Detect which cell encompasses the target text, then output its [x, y] center coordinate. 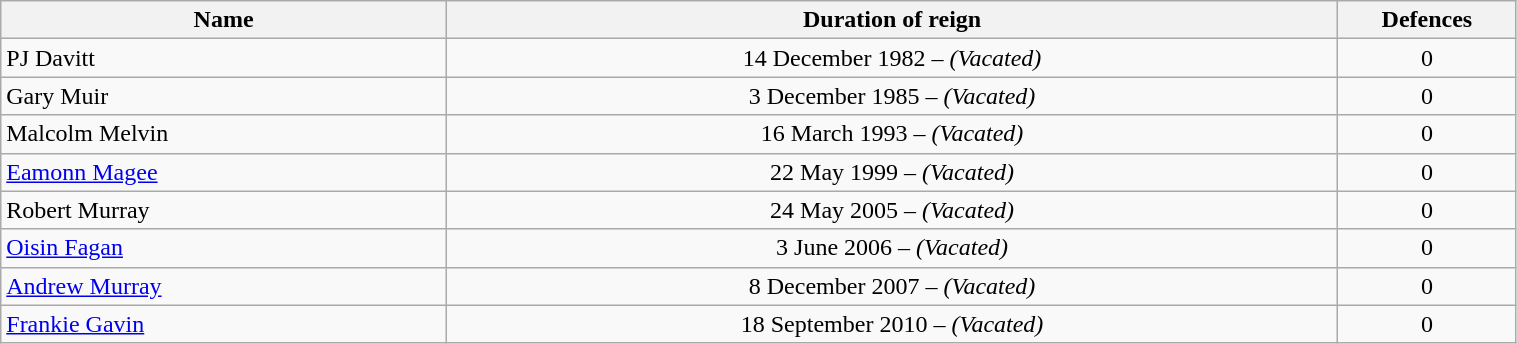
Defences [1427, 20]
Frankie Gavin [224, 324]
Duration of reign [892, 20]
16 March 1993 – (Vacated) [892, 134]
14 December 1982 – (Vacated) [892, 58]
Andrew Murray [224, 286]
22 May 1999 – (Vacated) [892, 172]
Eamonn Magee [224, 172]
Malcolm Melvin [224, 134]
18 September 2010 – (Vacated) [892, 324]
PJ Davitt [224, 58]
3 December 1985 – (Vacated) [892, 96]
Robert Murray [224, 210]
Name [224, 20]
3 June 2006 – (Vacated) [892, 248]
Oisin Fagan [224, 248]
8 December 2007 – (Vacated) [892, 286]
Gary Muir [224, 96]
24 May 2005 – (Vacated) [892, 210]
